Identify which cell holds the provided text, then report its (x, y) central coordinate. 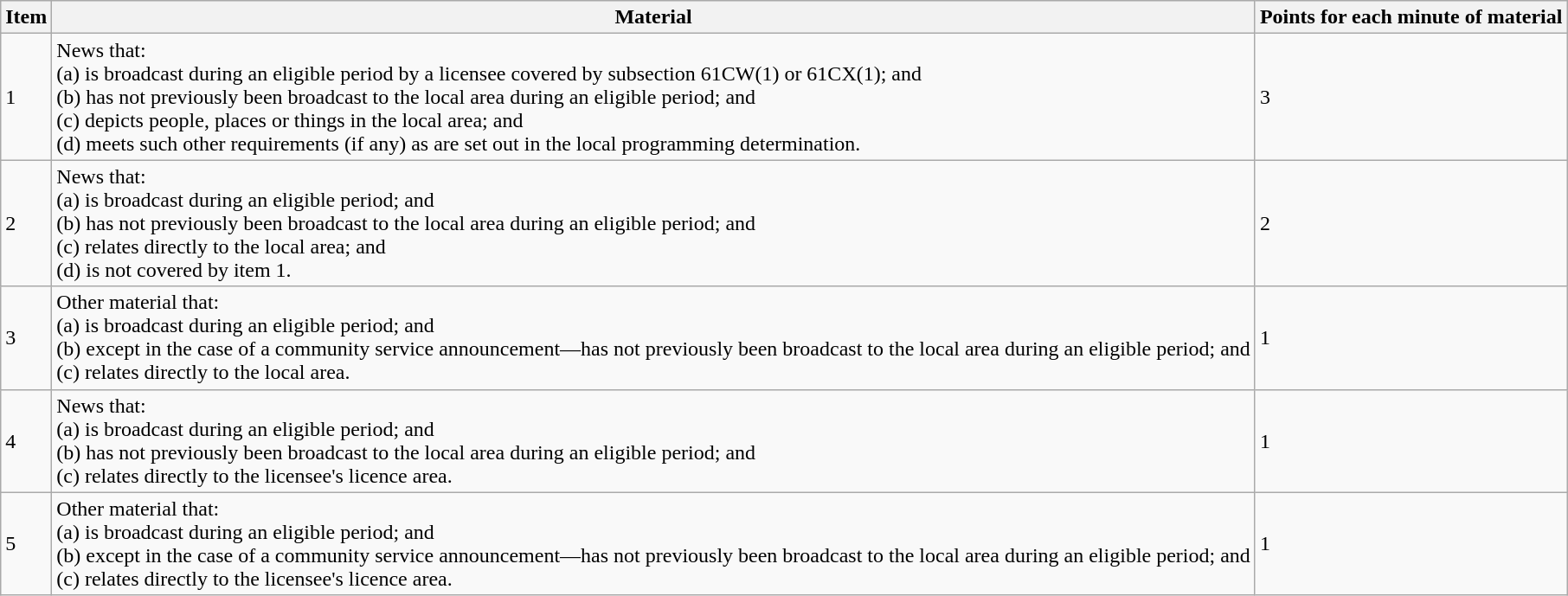
Points for each minute of material (1411, 17)
Item (26, 17)
5 (26, 543)
Material (654, 17)
4 (26, 441)
